Identify which cell holds the provided text, then report its (X, Y) central coordinate. 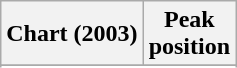
Chart (2003) (72, 34)
Peakposition (189, 34)
